For the text-containing cell, return its midpoint in [x, y] coordinate format. 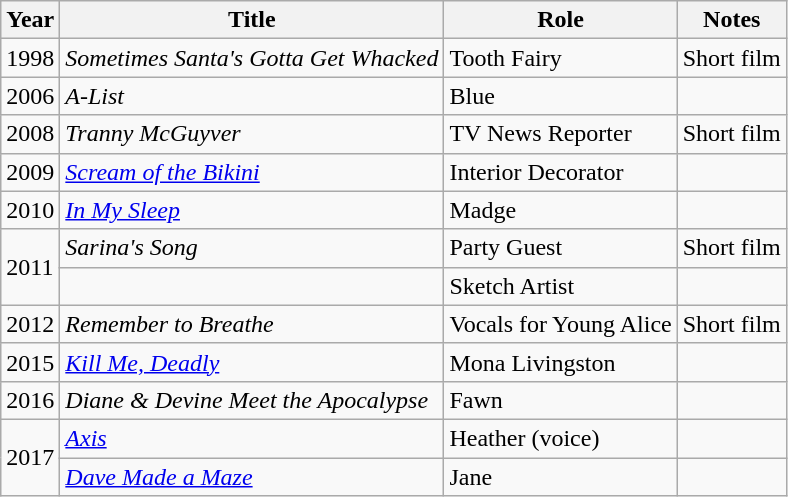
2008 [30, 134]
2016 [30, 400]
Heather (voice) [560, 438]
2009 [30, 172]
Scream of the Bikini [252, 172]
Sometimes Santa's Gotta Get Whacked [252, 58]
2006 [30, 96]
Year [30, 20]
TV News Reporter [560, 134]
Mona Livingston [560, 362]
Party Guest [560, 248]
Sketch Artist [560, 286]
Title [252, 20]
Sarina's Song [252, 248]
Madge [560, 210]
2010 [30, 210]
Interior Decorator [560, 172]
2017 [30, 457]
2015 [30, 362]
A-List [252, 96]
1998 [30, 58]
Vocals for Young Alice [560, 324]
2012 [30, 324]
Dave Made a Maze [252, 477]
Fawn [560, 400]
In My Sleep [252, 210]
Axis [252, 438]
Tooth Fairy [560, 58]
Remember to Breathe [252, 324]
Jane [560, 477]
Role [560, 20]
Notes [732, 20]
Diane & Devine Meet the Apocalypse [252, 400]
Blue [560, 96]
Kill Me, Deadly [252, 362]
2011 [30, 267]
Tranny McGuyver [252, 134]
